Return the [x, y] coordinate for the center point of the cell that contains the specified text.  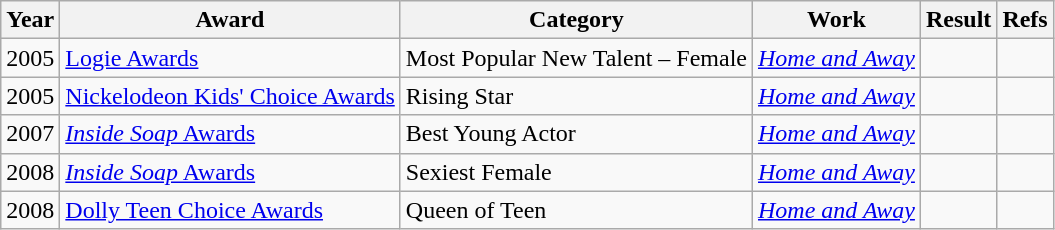
2007 [30, 134]
Dolly Teen Choice Awards [230, 210]
Sexiest Female [576, 172]
Rising Star [576, 96]
Best Young Actor [576, 134]
Most Popular New Talent – Female [576, 58]
Category [576, 20]
Work [836, 20]
Year [30, 20]
Queen of Teen [576, 210]
Logie Awards [230, 58]
Nickelodeon Kids' Choice Awards [230, 96]
Result [958, 20]
Refs [1025, 20]
Award [230, 20]
